For the text-containing cell, return its midpoint in (x, y) coordinate format. 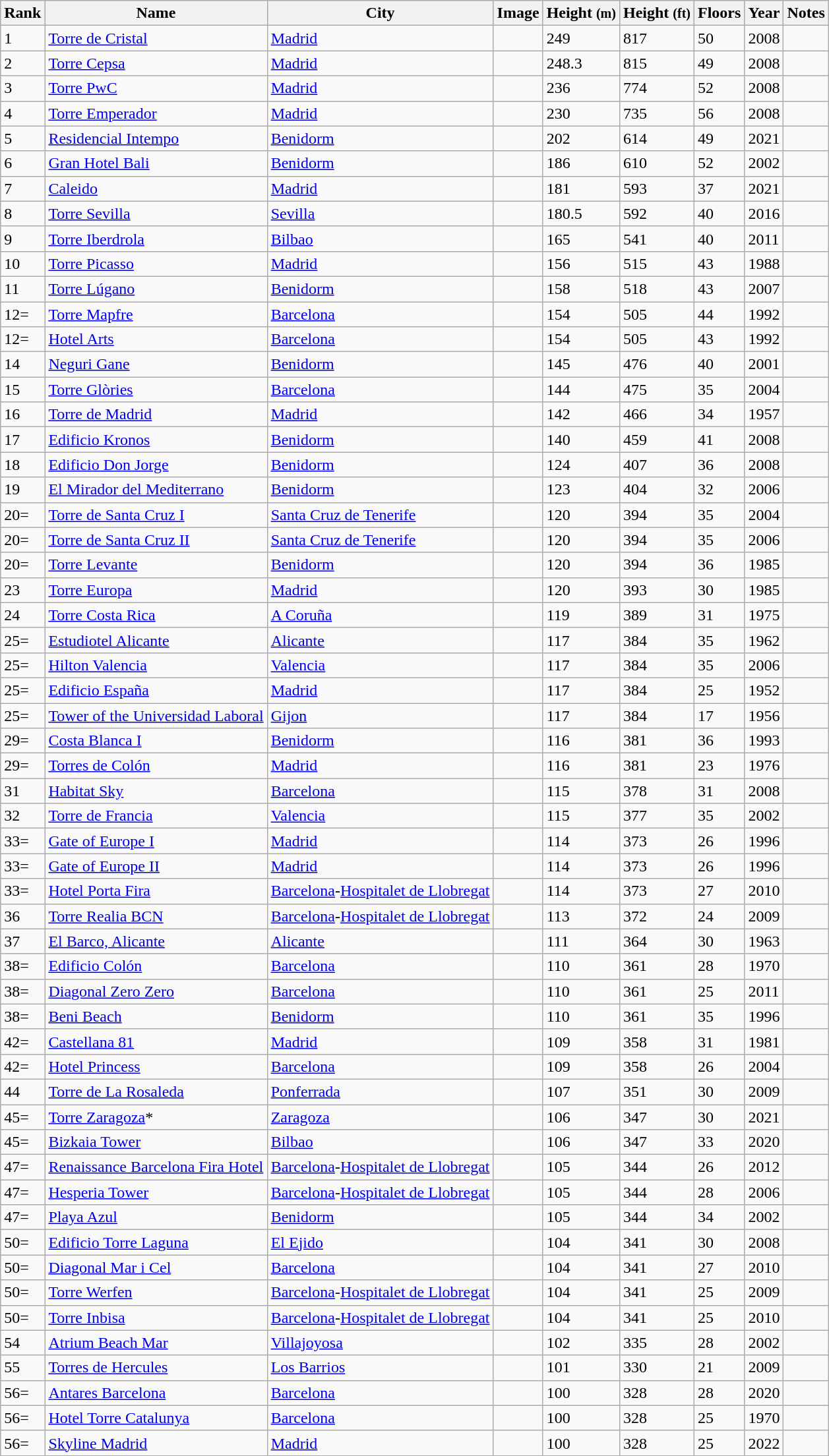
364 (657, 941)
Habitat Sky (156, 791)
Floors (720, 13)
18 (22, 465)
330 (657, 1368)
Sevilla (380, 214)
Edificio Torre Laguna (156, 1242)
Zaragoza (380, 1117)
Castellana 81 (156, 1041)
180.5 (581, 214)
815 (657, 63)
Torre Levante (156, 565)
Torres de Colón (156, 766)
Hotel Princess (156, 1066)
16 (22, 415)
Atrium Beach Mar (156, 1343)
50 (720, 38)
41 (720, 440)
City (380, 13)
518 (657, 289)
Gijon (380, 715)
335 (657, 1343)
Tower of the Universidad Laboral (156, 715)
56 (720, 113)
202 (581, 138)
181 (581, 189)
592 (657, 214)
475 (657, 390)
Torre de Santa Cruz I (156, 515)
1993 (764, 741)
515 (657, 264)
Rank (22, 13)
El Ejido (380, 1242)
Notes (806, 13)
2012 (764, 1167)
15 (22, 390)
378 (657, 791)
593 (657, 189)
236 (581, 88)
145 (581, 364)
1963 (764, 941)
Gran Hotel Bali (156, 163)
Torre de Cristal (156, 38)
Villajoyosa (380, 1343)
Torre de Santa Cruz II (156, 540)
Torre Iberdrola (156, 239)
Torre Lúgano (156, 289)
377 (657, 816)
11 (22, 289)
817 (657, 38)
A Coruña (380, 615)
610 (657, 163)
El Mirador del Mediterrano (156, 490)
Height (ft) (657, 13)
Hotel Porta Fira (156, 891)
Ponferrada (380, 1092)
Image (518, 13)
541 (657, 239)
389 (657, 615)
Year (764, 13)
372 (657, 916)
407 (657, 465)
3 (22, 88)
1981 (764, 1041)
Torre Sevilla (156, 214)
Gate of Europe I (156, 841)
1 (22, 38)
Torre Glòries (156, 390)
2022 (764, 1443)
1956 (764, 715)
El Barco, Alicante (156, 941)
Torre Costa Rica (156, 615)
19 (22, 490)
111 (581, 941)
33 (720, 1142)
459 (657, 440)
Torre Werfen (156, 1293)
102 (581, 1343)
186 (581, 163)
142 (581, 415)
Caleido (156, 189)
Torre de La Rosaleda (156, 1092)
614 (657, 138)
54 (22, 1343)
101 (581, 1368)
1957 (764, 415)
Torre Mapfre (156, 314)
Residencial Intempo (156, 138)
2007 (764, 289)
Edificio España (156, 690)
Los Barrios (380, 1368)
21 (720, 1368)
735 (657, 113)
393 (657, 590)
Torre de Madrid (156, 415)
2 (22, 63)
119 (581, 615)
Hilton Valencia (156, 665)
Torre de Francia (156, 816)
Bizkaia Tower (156, 1142)
2016 (764, 214)
55 (22, 1368)
Torre PwC (156, 88)
Torres de Hercules (156, 1368)
4 (22, 113)
Costa Blanca I (156, 741)
6 (22, 163)
2001 (764, 364)
10 (22, 264)
Beni Beach (156, 1016)
144 (581, 390)
Torre Picasso (156, 264)
Hotel Arts (156, 339)
Hesperia Tower (156, 1192)
7 (22, 189)
Edificio Kronos (156, 440)
249 (581, 38)
Hotel Torre Catalunya (156, 1418)
230 (581, 113)
113 (581, 916)
140 (581, 440)
Torre Europa (156, 590)
156 (581, 264)
14 (22, 364)
124 (581, 465)
Torre Cepsa (156, 63)
158 (581, 289)
Antares Barcelona (156, 1393)
404 (657, 490)
1975 (764, 615)
466 (657, 415)
1952 (764, 690)
1976 (764, 766)
351 (657, 1092)
Diagonal Mar i Cel (156, 1267)
123 (581, 490)
1988 (764, 264)
107 (581, 1092)
8 (22, 214)
248.3 (581, 63)
Estudiotel Alicante (156, 640)
476 (657, 364)
Name (156, 13)
Renaissance Barcelona Fira Hotel (156, 1167)
165 (581, 239)
Torre Zaragoza* (156, 1117)
1962 (764, 640)
Skyline Madrid (156, 1443)
Torre Emperador (156, 113)
9 (22, 239)
Playa Azul (156, 1217)
Neguri Gane (156, 364)
Torre Realia BCN (156, 916)
Edificio Don Jorge (156, 465)
Edificio Colón (156, 966)
Diagonal Zero Zero (156, 991)
774 (657, 88)
Height (m) (581, 13)
Torre Inbisa (156, 1318)
5 (22, 138)
Gate of Europe II (156, 866)
